Extract the (X, Y) coordinate from the center of the cell holding the provided text.  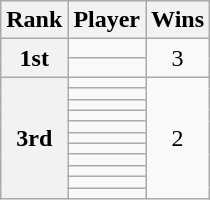
2 (178, 138)
Rank (34, 20)
1st (34, 58)
Wins (178, 20)
Player (107, 20)
3 (178, 58)
3rd (34, 138)
